Scan for the cell matching the given text and deliver its (X, Y) coordinate at center. 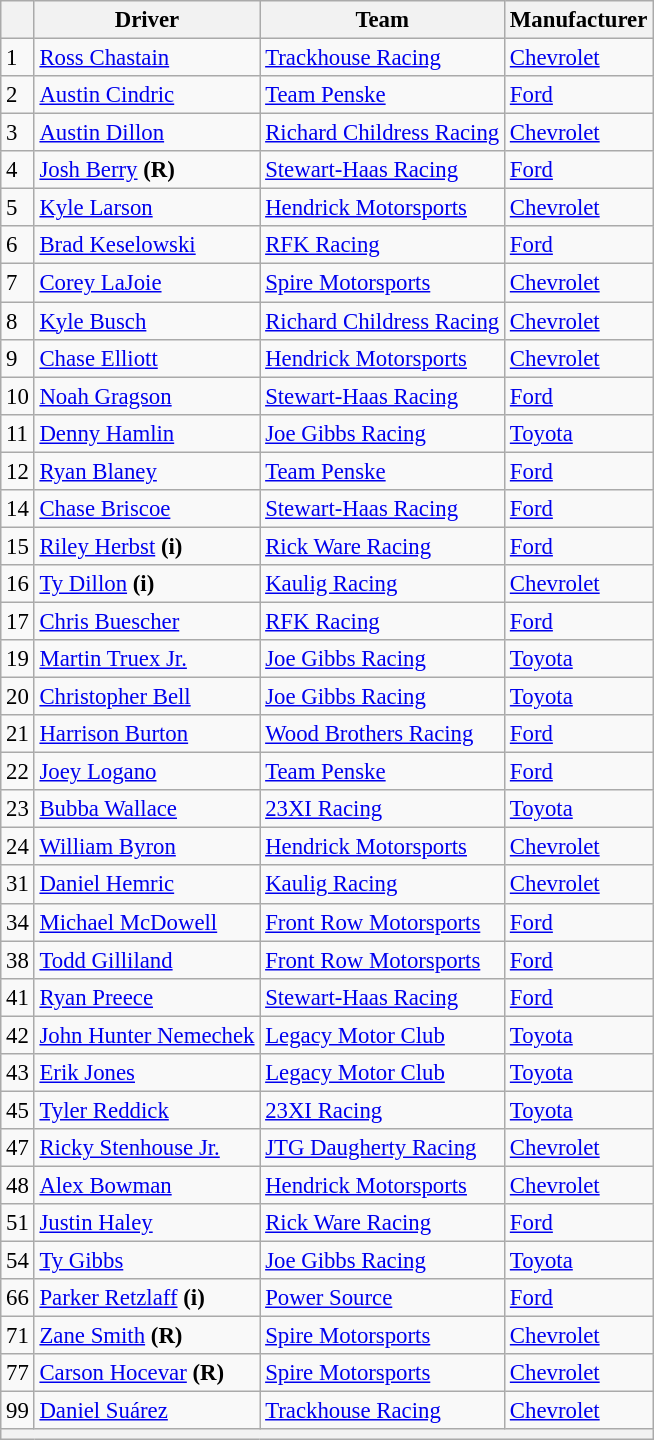
Alex Bowman (147, 1185)
47 (18, 1148)
43 (18, 1073)
Josh Berry (R) (147, 170)
Erik Jones (147, 1073)
Ty Dillon (i) (147, 584)
Denny Hamlin (147, 433)
Team (382, 20)
Brad Keselowski (147, 245)
Ross Chastain (147, 58)
Riley Herbst (i) (147, 546)
John Hunter Nemechek (147, 1035)
Austin Cindric (147, 95)
21 (18, 734)
Driver (147, 20)
66 (18, 1298)
20 (18, 697)
Manufacturer (579, 20)
15 (18, 546)
William Byron (147, 847)
17 (18, 621)
14 (18, 509)
22 (18, 772)
Corey LaJoie (147, 283)
Bubba Wallace (147, 809)
Wood Brothers Racing (382, 734)
41 (18, 997)
48 (18, 1185)
99 (18, 1411)
6 (18, 245)
45 (18, 1110)
Kyle Busch (147, 321)
Austin Dillon (147, 133)
Ricky Stenhouse Jr. (147, 1148)
51 (18, 1223)
JTG Daugherty Racing (382, 1148)
Chase Briscoe (147, 509)
1 (18, 58)
Ty Gibbs (147, 1261)
34 (18, 922)
Noah Gragson (147, 396)
31 (18, 885)
38 (18, 960)
9 (18, 358)
Harrison Burton (147, 734)
54 (18, 1261)
24 (18, 847)
10 (18, 396)
Chris Buescher (147, 621)
7 (18, 283)
Chase Elliott (147, 358)
12 (18, 471)
11 (18, 433)
Daniel Hemric (147, 885)
71 (18, 1336)
42 (18, 1035)
Parker Retzlaff (i) (147, 1298)
Zane Smith (R) (147, 1336)
8 (18, 321)
3 (18, 133)
Justin Haley (147, 1223)
Joey Logano (147, 772)
23 (18, 809)
Tyler Reddick (147, 1110)
19 (18, 659)
Ryan Preece (147, 997)
5 (18, 208)
Ryan Blaney (147, 471)
Martin Truex Jr. (147, 659)
Kyle Larson (147, 208)
Power Source (382, 1298)
Daniel Suárez (147, 1411)
16 (18, 584)
Christopher Bell (147, 697)
2 (18, 95)
77 (18, 1373)
Todd Gilliland (147, 960)
Michael McDowell (147, 922)
4 (18, 170)
Carson Hocevar (R) (147, 1373)
